Return the (X, Y) coordinate for the center point of the cell that contains the specified text.  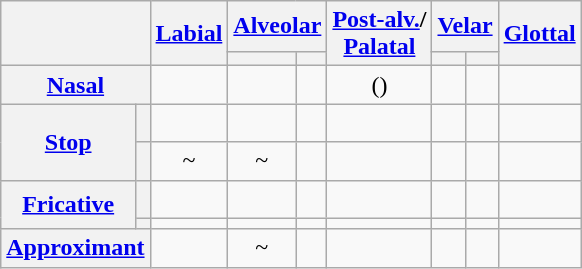
Post-alv./Palatal (380, 34)
Glottal (540, 34)
Alveolar (278, 26)
Approximant (76, 248)
Velar (465, 26)
() (380, 85)
Nasal (76, 85)
Labial (189, 34)
Fricative (68, 204)
Stop (68, 142)
